Search for the cell housing the specified text and yield its [x, y] center coordinate. 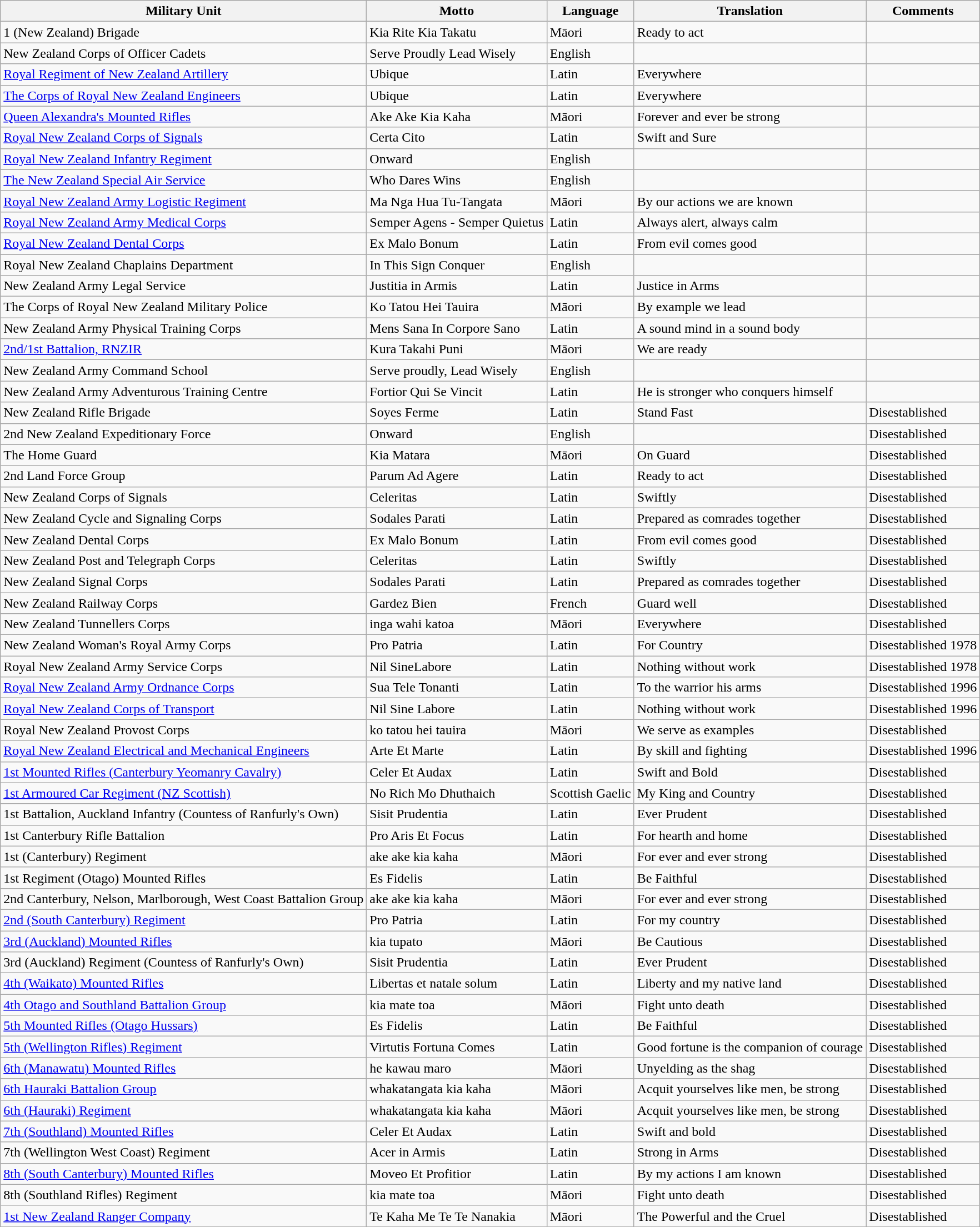
6th (Manawatu) Mounted Rifles [183, 1068]
Libertas et natale solum [457, 984]
Ko Tatou Hei Tauira [457, 307]
Royal New Zealand Corps of Signals [183, 138]
Military Unit [183, 11]
On Guard [750, 455]
Kura Takahi Puni [457, 349]
Royal New Zealand Army Medical Corps [183, 222]
7th (Southland) Mounted Rifles [183, 1131]
New Zealand Corps of Officer Cadets [183, 53]
The Corps of Royal New Zealand Engineers [183, 96]
No Rich Mo Dhuthaich [457, 793]
2nd Land Force Group [183, 476]
1st Armoured Car Regiment (NZ Scottish) [183, 793]
Ma Nga Hua Tu-Tangata [457, 201]
My King and Country [750, 793]
New Zealand Rifle Brigade [183, 413]
Serve Proudly Lead Wisely [457, 53]
For hearth and home [750, 835]
Sua Tele Tonanti [457, 688]
We serve as examples [750, 730]
3rd (Auckland) Mounted Rifles [183, 941]
Semper Agens - Semper Quietus [457, 222]
kia tupato [457, 941]
Good fortune is the companion of courage [750, 1047]
By our actions we are known [750, 201]
Royal New Zealand Army Ordnance Corps [183, 688]
Swift and bold [750, 1131]
1st New Zealand Ranger Company [183, 1216]
1 (New Zealand) Brigade [183, 32]
Guard well [750, 603]
The Corps of Royal New Zealand Military Police [183, 307]
Royal New Zealand Army Service Corps [183, 667]
Royal New Zealand Electrical and Mechanical Engineers [183, 751]
Virtutis Fortuna Comes [457, 1047]
Who Dares Wins [457, 180]
He is stronger who conquers himself [750, 392]
Justitia in Armis [457, 286]
By skill and fighting [750, 751]
Royal New Zealand Chaplains Department [183, 265]
1st Mounted Rifles (Canterbury Yeomanry Cavalry) [183, 772]
Justice in Arms [750, 286]
Mens Sana In Corpore Sano [457, 328]
6th Hauraki Battalion Group [183, 1089]
New Zealand Railway Corps [183, 603]
4th Otago and Southland Battalion Group [183, 1005]
Kia Rite Kia Takatu [457, 32]
New Zealand Tunnellers Corps [183, 624]
2nd Canterbury, Nelson, Marlborough, West Coast Battalion Group [183, 899]
Parum Ad Agere [457, 476]
Forever and ever be strong [750, 117]
Nil Sine Labore [457, 709]
1st Battalion, Auckland Infantry (Countess of Ranfurly's Own) [183, 814]
Nil SineLabore [457, 667]
Kia Matara [457, 455]
New Zealand Army Command School [183, 370]
2nd (South Canterbury) Regiment [183, 920]
For my country [750, 920]
Ake Ake Kia Kaha [457, 117]
New Zealand Army Physical Training Corps [183, 328]
French [590, 603]
Queen Alexandra's Mounted Rifles [183, 117]
By my actions I am known [750, 1174]
Certa Cito [457, 138]
Serve proudly, Lead Wisely [457, 370]
Stand Fast [750, 413]
A sound mind in a sound body [750, 328]
Motto [457, 11]
Moveo Et Profitior [457, 1174]
New Zealand Corps of Signals [183, 497]
Arte Et Marte [457, 751]
Royal New Zealand Infantry Regiment [183, 159]
Gardez Bien [457, 603]
Swift and Sure [750, 138]
8th (Southland Rifles) Regiment [183, 1195]
2nd New Zealand Expeditionary Force [183, 434]
Royal New Zealand Army Logistic Regiment [183, 201]
Translation [750, 11]
To the warrior his arms [750, 688]
Royal Regiment of New Zealand Artillery [183, 74]
Acer in Armis [457, 1153]
By example we lead [750, 307]
New Zealand Army Legal Service [183, 286]
Soyes Ferme [457, 413]
Comments [923, 11]
The Powerful and the Cruel [750, 1216]
Be Cautious [750, 941]
Unyelding as the shag [750, 1068]
1st Canterbury Rifle Battalion [183, 835]
In This Sign Conquer [457, 265]
2nd/1st Battalion, RNZIR [183, 349]
he kawau maro [457, 1068]
8th (South Canterbury) Mounted Rifles [183, 1174]
We are ready [750, 349]
New Zealand Post and Telegraph Corps [183, 560]
5th Mounted Rifles (Otago Hussars) [183, 1026]
Royal New Zealand Dental Corps [183, 243]
Always alert, always calm [750, 222]
Te Kaha Me Te Te Nanakia [457, 1216]
Scottish Gaelic [590, 793]
Fortior Qui Se Vincit [457, 392]
New Zealand Cycle and Signaling Corps [183, 518]
Liberty and my native land [750, 984]
New Zealand Army Adventurous Training Centre [183, 392]
Swift and Bold [750, 772]
5th (Wellington Rifles) Regiment [183, 1047]
Language [590, 11]
The New Zealand Special Air Service [183, 180]
Strong in Arms [750, 1153]
3rd (Auckland) Regiment (Countess of Ranfurly's Own) [183, 963]
For Country [750, 645]
New Zealand Woman's Royal Army Corps [183, 645]
Royal New Zealand Corps of Transport [183, 709]
1st Regiment (Otago) Mounted Rifles [183, 878]
Pro Aris Et Focus [457, 835]
1st (Canterbury) Regiment [183, 857]
The Home Guard [183, 455]
Royal New Zealand Provost Corps [183, 730]
inga wahi katoa [457, 624]
ko tatou hei tauira [457, 730]
7th (Wellington West Coast) Regiment [183, 1153]
6th (Hauraki) Regiment [183, 1110]
New Zealand Signal Corps [183, 582]
New Zealand Dental Corps [183, 539]
4th (Waikato) Mounted Rifles [183, 984]
